Return the (x, y) coordinate for the center point of the cell that contains the specified text.  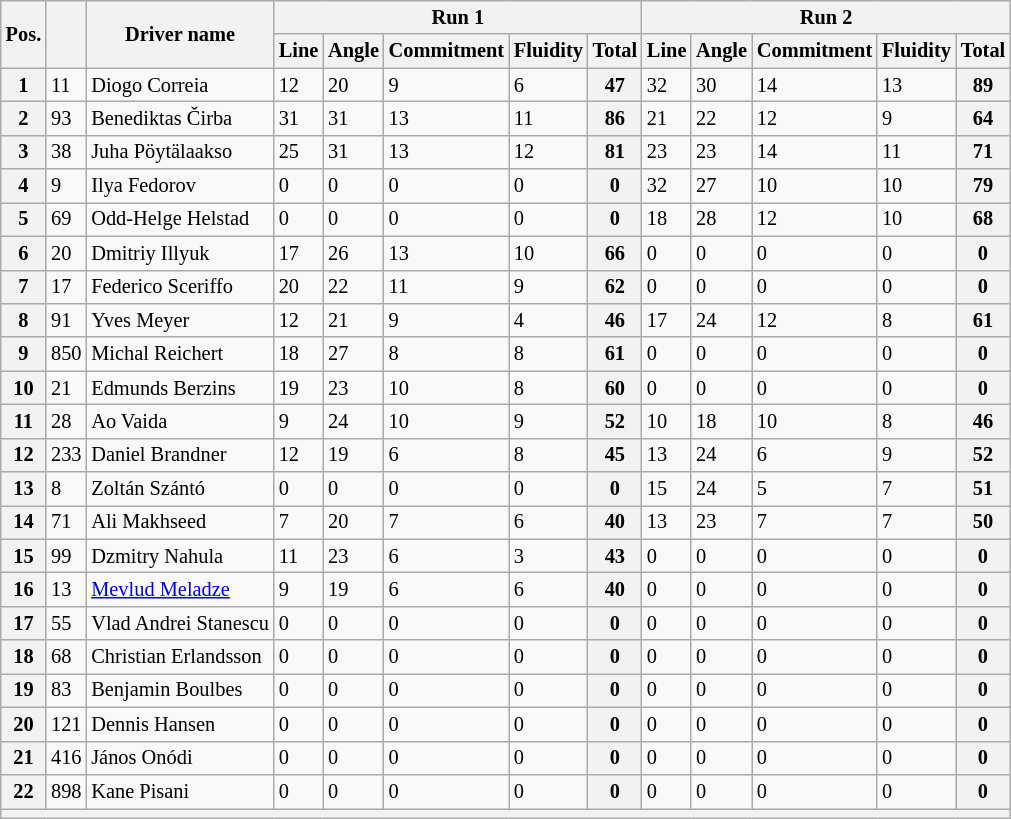
Pos. (24, 34)
16 (24, 589)
43 (615, 556)
Dennis Hansen (180, 724)
64 (983, 118)
Mevlud Meladze (180, 589)
Michal Reichert (180, 354)
Edmunds Berzins (180, 388)
121 (66, 724)
89 (983, 85)
Odd-Helge Helstad (180, 219)
50 (983, 522)
26 (354, 253)
Run 1 (458, 17)
60 (615, 388)
30 (722, 85)
93 (66, 118)
45 (615, 455)
Ali Makhseed (180, 522)
Daniel Brandner (180, 455)
99 (66, 556)
66 (615, 253)
Dmitriy Illyuk (180, 253)
Juha Pöytälaakso (180, 152)
Run 2 (826, 17)
25 (298, 152)
Federico Sceriffo (180, 287)
81 (615, 152)
38 (66, 152)
Dzmitry Nahula (180, 556)
47 (615, 85)
51 (983, 489)
2 (24, 118)
55 (66, 623)
Benediktas Čirba (180, 118)
86 (615, 118)
Benjamin Boulbes (180, 690)
62 (615, 287)
Driver name (180, 34)
416 (66, 758)
Zoltán Szántó (180, 489)
János Onódi (180, 758)
Kane Pisani (180, 791)
Vlad Andrei Stanescu (180, 623)
Ilya Fedorov (180, 186)
898 (66, 791)
83 (66, 690)
1 (24, 85)
Ao Vaida (180, 421)
233 (66, 455)
Yves Meyer (180, 320)
91 (66, 320)
850 (66, 354)
Diogo Correia (180, 85)
69 (66, 219)
79 (983, 186)
Christian Erlandsson (180, 657)
